Scan for the cell matching the given text and deliver its (X, Y) coordinate at center. 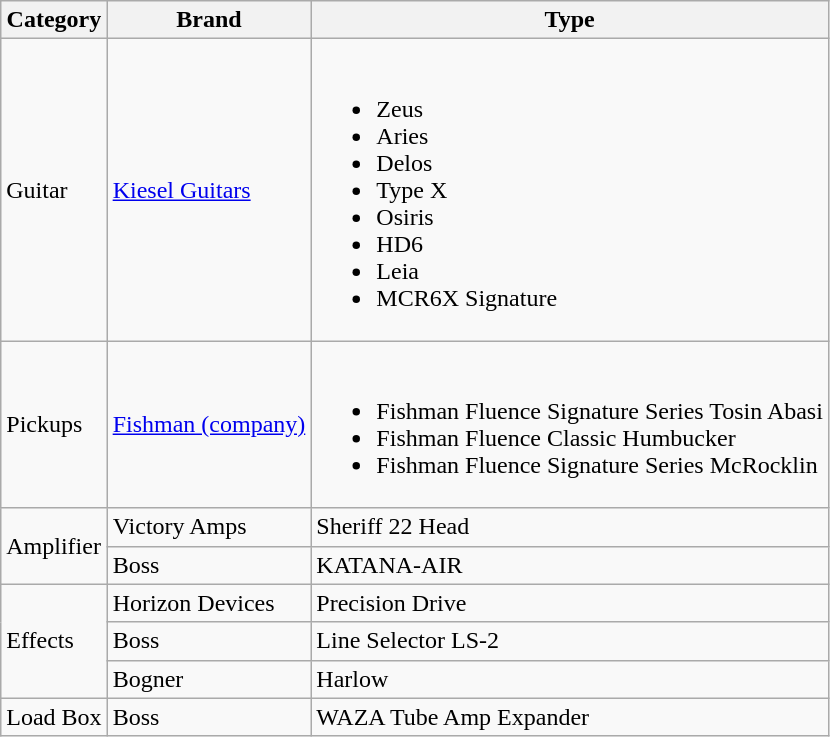
WAZA Tube Amp Expander (570, 717)
Category (54, 20)
Precision Drive (570, 603)
Victory Amps (209, 527)
Line Selector LS-2 (570, 641)
Fishman (company) (209, 424)
Bogner (209, 679)
Brand (209, 20)
Type (570, 20)
Pickups (54, 424)
Amplifier (54, 546)
Effects (54, 641)
KATANA-AIR (570, 565)
Harlow (570, 679)
Horizon Devices (209, 603)
Fishman Fluence Signature Series Tosin AbasiFishman Fluence Classic HumbuckerFishman Fluence Signature Series McRocklin (570, 424)
ZeusAriesDelosType XOsirisHD6LeiaMCR6X Signature (570, 190)
Sheriff 22 Head (570, 527)
Load Box (54, 717)
Kiesel Guitars (209, 190)
Guitar (54, 190)
